Identify which cell holds the provided text, then report its (x, y) central coordinate. 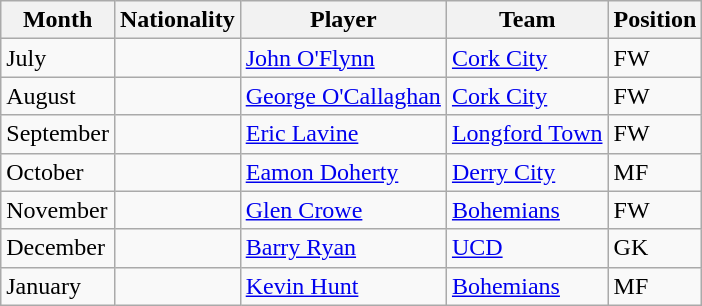
October (58, 172)
Month (58, 20)
Barry Ryan (343, 248)
Player (343, 20)
GK (655, 248)
Team (527, 20)
November (58, 210)
Eric Lavine (343, 134)
Glen Crowe (343, 210)
Position (655, 20)
July (58, 58)
Eamon Doherty (343, 172)
December (58, 248)
Derry City (527, 172)
John O'Flynn (343, 58)
January (58, 286)
George O'Callaghan (343, 96)
UCD (527, 248)
Kevin Hunt (343, 286)
August (58, 96)
September (58, 134)
Nationality (177, 20)
Longford Town (527, 134)
